Capture the cell that displays the provided text and extract its (X, Y) central coordinate. 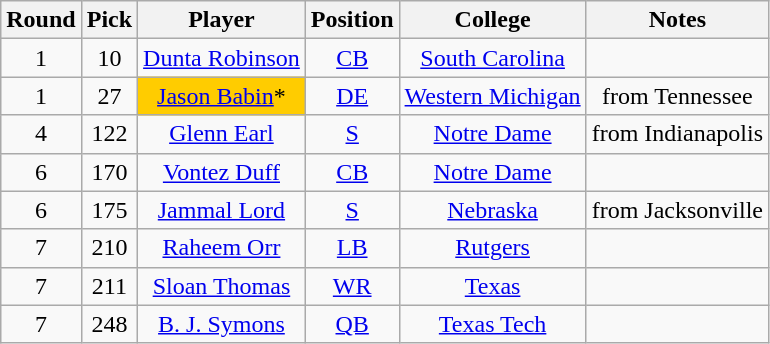
from Tennessee (677, 96)
Jason Babin* (222, 96)
10 (109, 58)
College (492, 20)
Round (41, 20)
Texas Tech (492, 324)
4 (41, 134)
175 (109, 210)
Rutgers (492, 248)
DE (352, 96)
Western Michigan (492, 96)
Dunta Robinson (222, 58)
Jammal Lord (222, 210)
Vontez Duff (222, 172)
248 (109, 324)
B. J. Symons (222, 324)
Sloan Thomas (222, 286)
from Jacksonville (677, 210)
QB (352, 324)
122 (109, 134)
Player (222, 20)
WR (352, 286)
Position (352, 20)
Raheem Orr (222, 248)
South Carolina (492, 58)
Notes (677, 20)
Texas (492, 286)
Nebraska (492, 210)
27 (109, 96)
211 (109, 286)
Glenn Earl (222, 134)
210 (109, 248)
170 (109, 172)
LB (352, 248)
Pick (109, 20)
from Indianapolis (677, 134)
